Detect which cell encompasses the target text, then output its [X, Y] center coordinate. 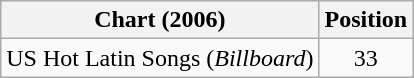
Chart (2006) [160, 20]
US Hot Latin Songs (Billboard) [160, 58]
33 [366, 58]
Position [366, 20]
